Extract the [X, Y] coordinate from the center of the cell holding the provided text.  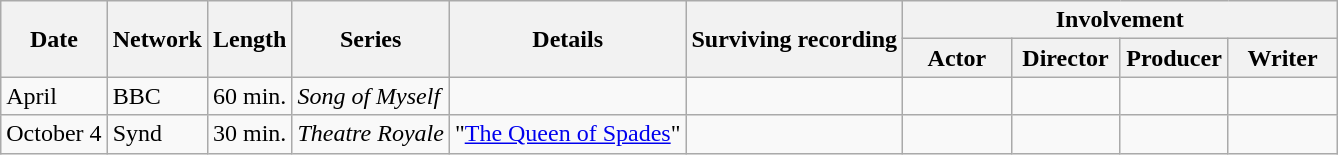
October 4 [54, 134]
Writer [1282, 58]
Series [370, 39]
Theatre Royale [370, 134]
Producer [1174, 58]
Length [249, 39]
Director [1066, 58]
Actor [958, 58]
"The Queen of Spades" [568, 134]
60 min. [249, 96]
30 min. [249, 134]
Synd [157, 134]
Details [568, 39]
Involvement [1120, 20]
Song of Myself [370, 96]
Surviving recording [794, 39]
Date [54, 39]
BBC [157, 96]
April [54, 96]
Network [157, 39]
